Return the [X, Y] coordinate for the center point of the cell that contains the specified text.  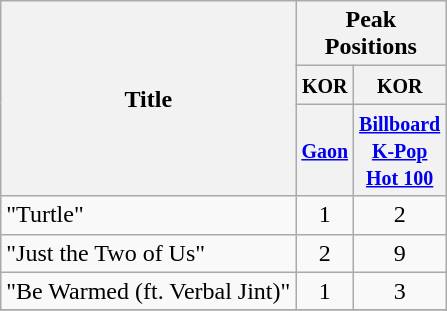
Peak Positions [371, 34]
9 [400, 253]
"Turtle" [148, 215]
"Be Warmed (ft. Verbal Jint)" [148, 291]
Title [148, 98]
3 [400, 291]
Gaon [325, 150]
BillboardK-Pop Hot 100 [400, 150]
"Just the Two of Us" [148, 253]
